Provide the (X, Y) coordinate of the cell's center where the given text is located.  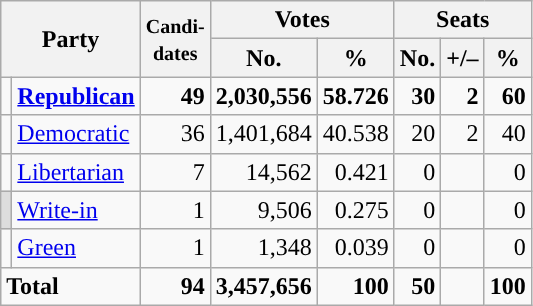
9,506 (264, 210)
14,562 (264, 172)
Write-in (76, 210)
20 (417, 134)
Candi-dates (175, 39)
40.538 (356, 134)
60 (508, 96)
2,030,556 (264, 96)
0.039 (356, 248)
Libertarian (76, 172)
7 (175, 172)
Republican (76, 96)
Total (71, 286)
Democratic (76, 134)
3,457,656 (264, 286)
50 (417, 286)
0.421 (356, 172)
94 (175, 286)
Party (71, 39)
40 (508, 134)
Green (76, 248)
1,401,684 (264, 134)
49 (175, 96)
Votes (302, 20)
Seats (462, 20)
36 (175, 134)
58.726 (356, 96)
0.275 (356, 210)
1,348 (264, 248)
+/– (462, 58)
30 (417, 96)
